Identify which cell holds the provided text, then report its [x, y] central coordinate. 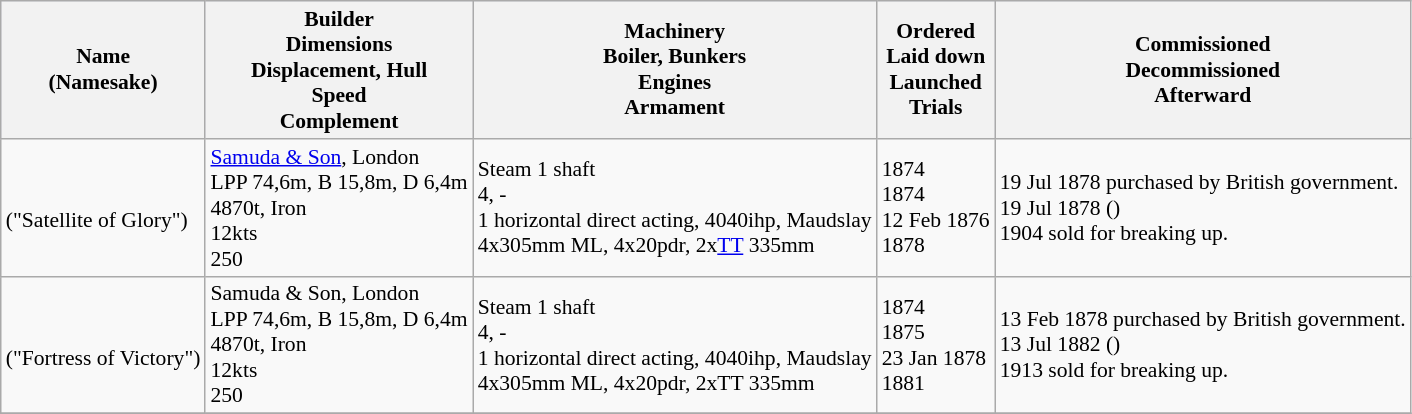
1874187523 Jan 18781881 [936, 345]
MachineryBoiler, BunkersEnginesArmament [675, 70]
("Fortress of Victory") [104, 345]
("Satellite of Glory") [104, 208]
CommissionedDecommissionedAfterward [1203, 70]
OrderedLaid downLaunchedTrials [936, 70]
19 Jul 1878 purchased by British government.19 Jul 1878 ()1904 sold for breaking up. [1203, 208]
13 Feb 1878 purchased by British government.13 Jul 1882 ()1913 sold for breaking up. [1203, 345]
Name(Namesake) [104, 70]
BuilderDimensionsDisplacement, HullSpeedComplement [338, 70]
1874187412 Feb 18761878 [936, 208]
